Determine the [x, y] coordinate at the center of the cell enclosing the given text.  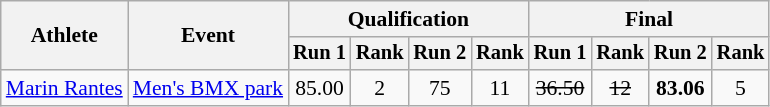
83.06 [680, 88]
Athlete [64, 36]
12 [620, 88]
85.00 [320, 88]
Men's BMX park [208, 88]
36.50 [560, 88]
11 [500, 88]
Event [208, 36]
5 [741, 88]
75 [440, 88]
2 [380, 88]
Final [650, 19]
Qualification [408, 19]
Marin Rantes [64, 88]
